Return [x, y] of the center of cell containing provided text 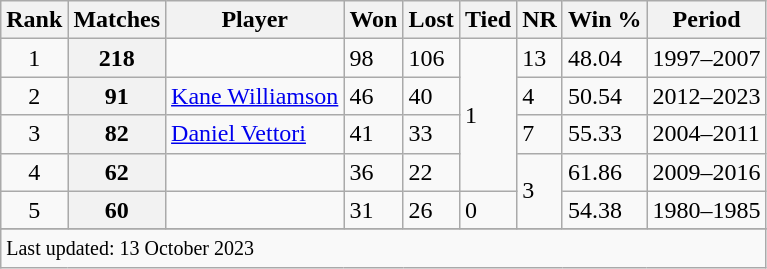
41 [374, 134]
218 [117, 58]
Player [255, 20]
Won [374, 20]
2 [34, 96]
2004–2011 [706, 134]
2009–2016 [706, 172]
91 [117, 96]
36 [374, 172]
31 [374, 210]
Last updated: 13 October 2023 [384, 248]
62 [117, 172]
1980–1985 [706, 210]
0 [488, 210]
106 [431, 58]
60 [117, 210]
55.33 [604, 134]
61.86 [604, 172]
22 [431, 172]
Period [706, 20]
Kane Williamson [255, 96]
54.38 [604, 210]
Matches [117, 20]
33 [431, 134]
NR [540, 20]
1997–2007 [706, 58]
Rank [34, 20]
26 [431, 210]
7 [540, 134]
Tied [488, 20]
2012–2023 [706, 96]
Daniel Vettori [255, 134]
50.54 [604, 96]
98 [374, 58]
Lost [431, 20]
82 [117, 134]
40 [431, 96]
48.04 [604, 58]
13 [540, 58]
Win % [604, 20]
46 [374, 96]
5 [34, 210]
